Detect which cell encompasses the target text, then output its [X, Y] center coordinate. 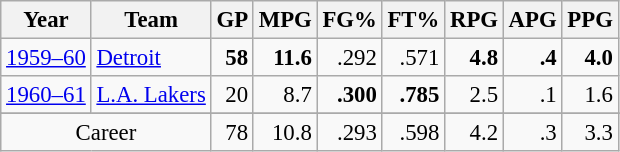
.292 [350, 58]
Team [151, 20]
58 [232, 58]
4.0 [590, 58]
20 [232, 95]
1.6 [590, 95]
11.6 [285, 58]
PPG [590, 20]
GP [232, 20]
FG% [350, 20]
Year [46, 20]
FT% [414, 20]
.300 [350, 95]
.598 [414, 133]
10.8 [285, 133]
RPG [474, 20]
3.3 [590, 133]
.1 [532, 95]
1959–60 [46, 58]
Detroit [151, 58]
MPG [285, 20]
1960–61 [46, 95]
.293 [350, 133]
.785 [414, 95]
78 [232, 133]
2.5 [474, 95]
APG [532, 20]
8.7 [285, 95]
4.2 [474, 133]
Career [106, 133]
.4 [532, 58]
.3 [532, 133]
L.A. Lakers [151, 95]
4.8 [474, 58]
.571 [414, 58]
